From the cell containing the given text, extract its center point as (x, y) coordinate. 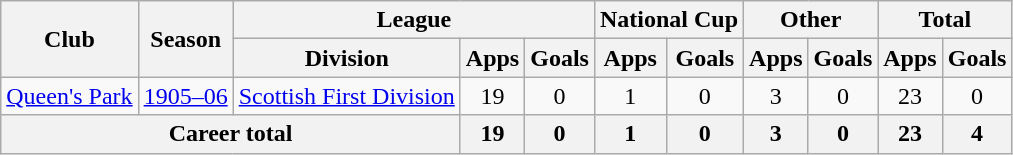
Queen's Park (70, 96)
Club (70, 39)
Total (945, 20)
Season (186, 39)
Division (346, 58)
1905–06 (186, 96)
4 (977, 134)
Other (811, 20)
National Cup (668, 20)
League (414, 20)
Scottish First Division (346, 96)
Career total (231, 134)
